Find where the given text appears and provide that cell's center as [x, y] coordinate. 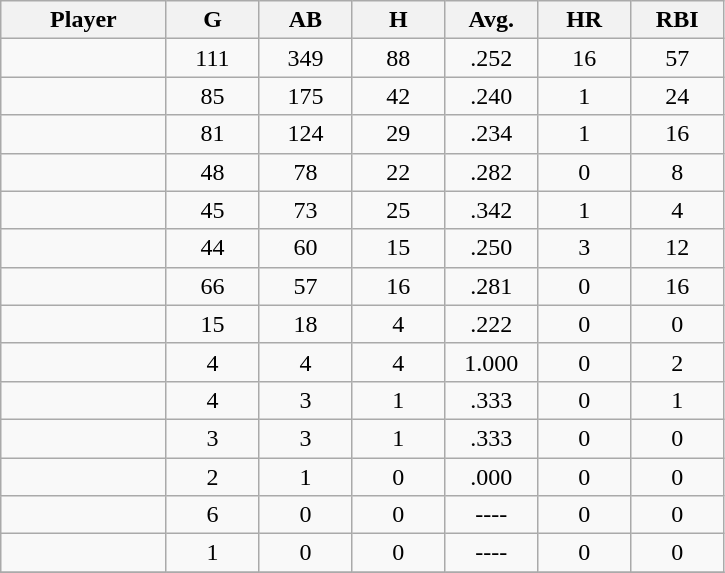
G [212, 20]
.252 [492, 58]
42 [398, 96]
.000 [492, 477]
175 [306, 96]
48 [212, 172]
85 [212, 96]
81 [212, 134]
44 [212, 248]
78 [306, 172]
22 [398, 172]
24 [678, 96]
.281 [492, 286]
.282 [492, 172]
HR [584, 20]
25 [398, 210]
RBI [678, 20]
Player [84, 20]
Avg. [492, 20]
.250 [492, 248]
349 [306, 58]
29 [398, 134]
8 [678, 172]
111 [212, 58]
.342 [492, 210]
.222 [492, 324]
18 [306, 324]
66 [212, 286]
73 [306, 210]
AB [306, 20]
.234 [492, 134]
.240 [492, 96]
H [398, 20]
60 [306, 248]
6 [212, 515]
1.000 [492, 362]
124 [306, 134]
45 [212, 210]
88 [398, 58]
12 [678, 248]
